Return the (X, Y) coordinate for the center point of the cell that contains the specified text.  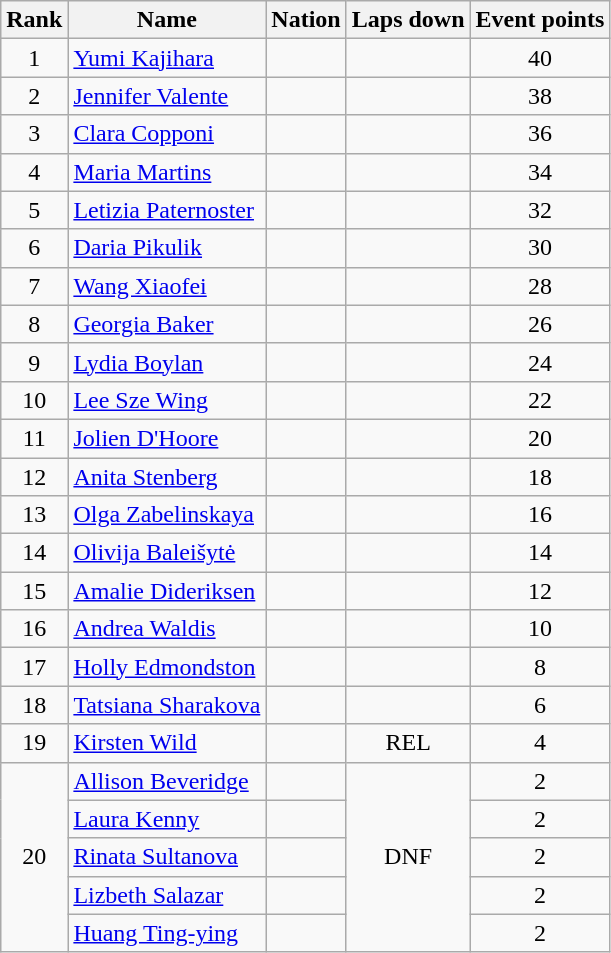
Olga Zabelinskaya (167, 515)
Name (167, 20)
Lydia Boylan (167, 362)
9 (34, 362)
Anita Stenberg (167, 477)
Clara Copponi (167, 134)
40 (540, 58)
Kirsten Wild (167, 743)
Holly Edmondston (167, 667)
Amalie Dideriksen (167, 591)
3 (34, 134)
Event points (540, 20)
32 (540, 210)
1 (34, 58)
Laps down (408, 20)
Rank (34, 20)
13 (34, 515)
26 (540, 324)
Huang Ting-ying (167, 933)
Wang Xiaofei (167, 286)
REL (408, 743)
36 (540, 134)
38 (540, 96)
Georgia Baker (167, 324)
28 (540, 286)
Tatsiana Sharakova (167, 705)
Andrea Waldis (167, 629)
24 (540, 362)
Olivija Baleišytė (167, 553)
Daria Pikulik (167, 248)
Letizia Paternoster (167, 210)
34 (540, 172)
Yumi Kajihara (167, 58)
7 (34, 286)
Jolien D'Hoore (167, 438)
Maria Martins (167, 172)
Lizbeth Salazar (167, 895)
Jennifer Valente (167, 96)
Lee Sze Wing (167, 400)
Nation (306, 20)
30 (540, 248)
17 (34, 667)
5 (34, 210)
Allison Beveridge (167, 781)
15 (34, 591)
19 (34, 743)
Rinata Sultanova (167, 857)
11 (34, 438)
22 (540, 400)
DNF (408, 857)
Laura Kenny (167, 819)
